Locate the cell with the specified text and output its [X, Y] center coordinate. 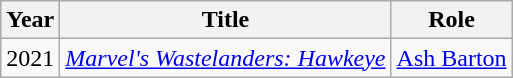
Marvel's Wastelanders: Hawkeye [226, 58]
2021 [30, 58]
Title [226, 20]
Ash Barton [452, 58]
Role [452, 20]
Year [30, 20]
